Provide the [X, Y] coordinate of the cell's center where the given text is located.  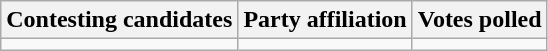
Party affiliation [325, 20]
Votes polled [480, 20]
Contesting candidates [120, 20]
